Detect which cell encompasses the target text, then output its (x, y) center coordinate. 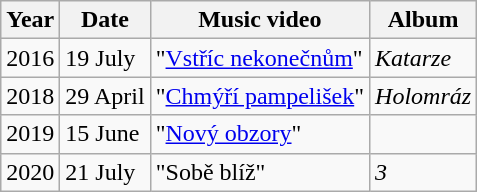
19 July (105, 58)
15 June (105, 134)
2019 (30, 134)
Music video (260, 20)
Year (30, 20)
2020 (30, 172)
Date (105, 20)
29 April (105, 96)
2018 (30, 96)
21 July (105, 172)
"Vstříc nekonečnům" (260, 58)
2016 (30, 58)
3 (424, 172)
Katarze (424, 58)
"Sobě blíž" (260, 172)
Holomráz (424, 96)
"Chmýří pampelišek" (260, 96)
Album (424, 20)
"Nový obzory" (260, 134)
